Determine the (X, Y) coordinate at the center of the cell enclosing the given text.  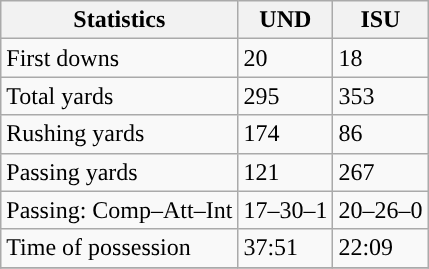
20 (286, 58)
20–26–0 (380, 210)
295 (286, 96)
22:09 (380, 248)
267 (380, 172)
Passing: Comp–Att–Int (120, 210)
86 (380, 134)
ISU (380, 20)
Rushing yards (120, 134)
First downs (120, 58)
37:51 (286, 248)
Statistics (120, 20)
121 (286, 172)
Passing yards (120, 172)
Time of possession (120, 248)
UND (286, 20)
Total yards (120, 96)
174 (286, 134)
353 (380, 96)
17–30–1 (286, 210)
18 (380, 58)
